Provide the [x, y] coordinate of the cell's center where the given text is located.  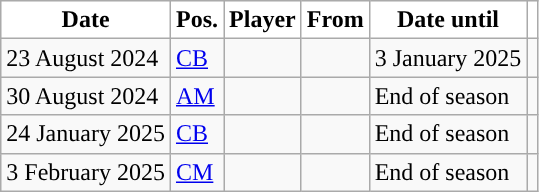
23 August 2024 [86, 58]
24 January 2025 [86, 134]
30 August 2024 [86, 96]
From [335, 20]
Pos. [196, 20]
CM [196, 172]
AM [196, 96]
Date [86, 20]
Player [263, 20]
3 February 2025 [86, 172]
3 January 2025 [448, 58]
Date until [448, 20]
